Output the [x, y] coordinate of the center of the cell containing the given text.  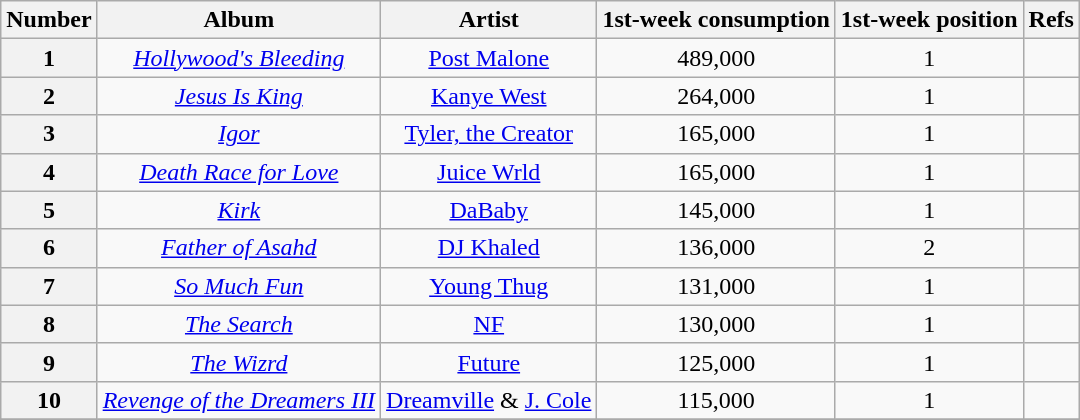
489,000 [716, 58]
Kirk [238, 210]
Dreamville & J. Cole [489, 400]
145,000 [716, 210]
Tyler, the Creator [489, 134]
Death Race for Love [238, 172]
Igor [238, 134]
264,000 [716, 96]
130,000 [716, 324]
1st-week position [929, 20]
136,000 [716, 248]
Number [49, 20]
3 [49, 134]
8 [49, 324]
Hollywood's Bleeding [238, 58]
Kanye West [489, 96]
Post Malone [489, 58]
9 [49, 362]
5 [49, 210]
1st-week consumption [716, 20]
Juice Wrld [489, 172]
6 [49, 248]
Artist [489, 20]
Young Thug [489, 286]
Revenge of the Dreamers III [238, 400]
Refs [1051, 20]
4 [49, 172]
So Much Fun [238, 286]
The Search [238, 324]
NF [489, 324]
Future [489, 362]
131,000 [716, 286]
Father of Asahd [238, 248]
DJ Khaled [489, 248]
7 [49, 286]
The Wizrd [238, 362]
115,000 [716, 400]
Jesus Is King [238, 96]
10 [49, 400]
125,000 [716, 362]
Album [238, 20]
DaBaby [489, 210]
